Pinpoint the cell where the given text exists, returning its [x, y] midpoint coordinate. 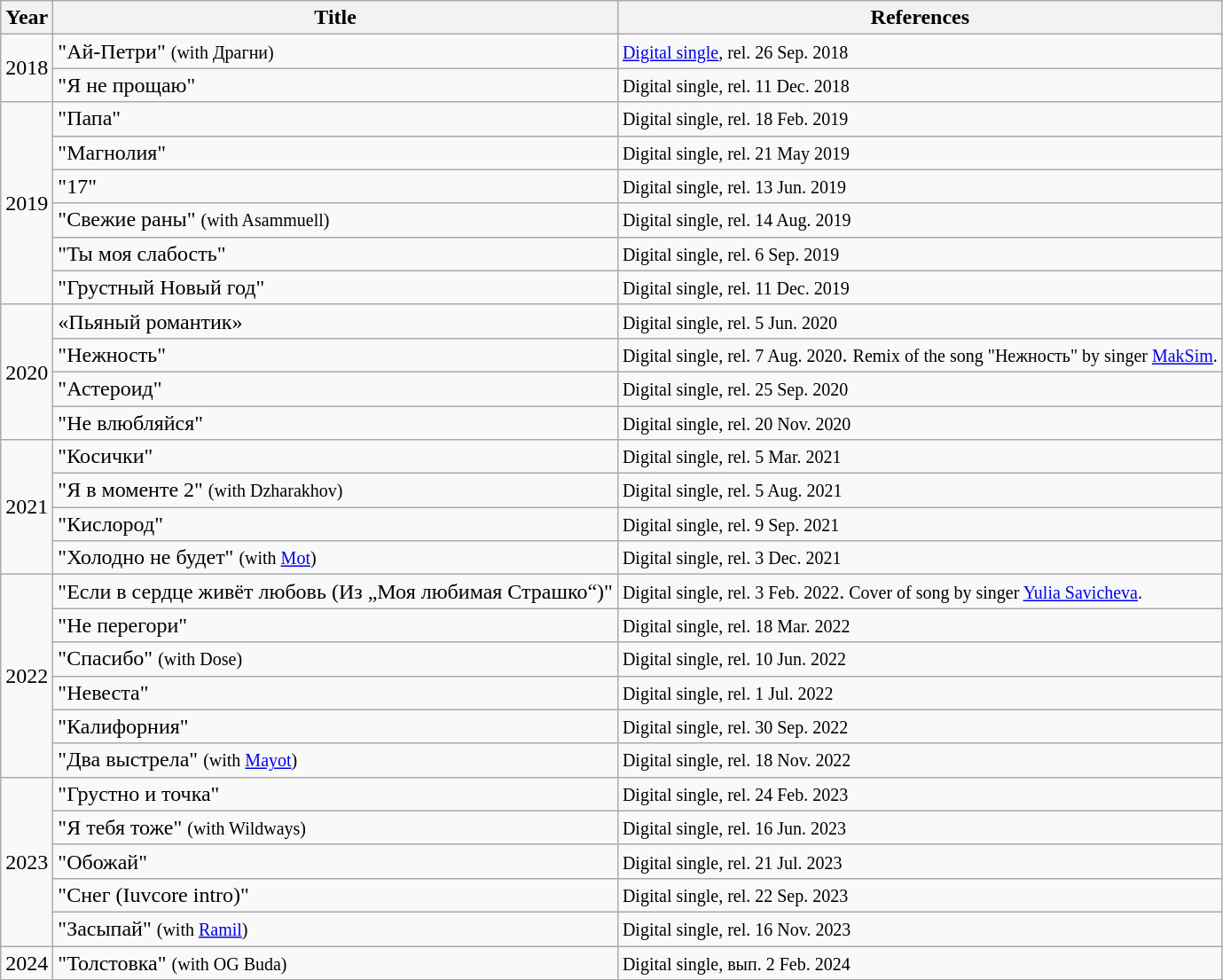
Digital single, rel. 10 Jun. 2022 [920, 659]
Digital single, rel. 16 Jun. 2023 [920, 827]
Digital single, rel. 16 Nov. 2023 [920, 929]
"Кислород" [335, 524]
2024 [27, 962]
2020 [27, 372]
Digital single, rel. 6 Sep. 2019 [920, 254]
"Я не прощаю" [335, 85]
2023 [27, 861]
Year [27, 18]
Digital single, rel. 21 May 2019 [920, 153]
"Засыпай" (with Ramil) [335, 929]
Digital single, rel. 11 Dec. 2019 [920, 287]
"Грустный Новый год" [335, 287]
Digital single, rel. 13 Jun. 2019 [920, 186]
Digital single, rel. 22 Sep. 2023 [920, 895]
Digital single, rel. 5 Jun. 2020 [920, 321]
Digital single, rel. 1 Jul. 2022 [920, 693]
"Невеста" [335, 693]
"Если в сердце живёт любовь (Из „Моя любимая Страшко“)" [335, 592]
Digital single, rel. 3 Dec. 2021 [920, 558]
Digital single, rel. 30 Sep. 2022 [920, 726]
"Толстовка" (with OG Buda) [335, 962]
"Свежие раны" (with Asammuell) [335, 220]
"Снег (Iuvcore intro)" [335, 895]
"17" [335, 186]
References [920, 18]
"Астероид" [335, 388]
2022 [27, 676]
"Обожай" [335, 861]
Digital single, rel. 18 Mar. 2022 [920, 625]
"Я тебя тоже" (with Wildways) [335, 827]
Title [335, 18]
"Не влюбляйся" [335, 423]
"Не перегори" [335, 625]
«‎Пьяный романтик» [335, 321]
Digital single, rel. 24 Feb. 2023 [920, 794]
"Ай-Петри" (with Драгни) [335, 51]
Digital single, rel. 18 Feb. 2019 [920, 119]
"Я в моменте 2" (with Dzharakhov) [335, 490]
Digital single, rel. 26 Sep. 2018 [920, 51]
Digital single, rel. 21 Jul. 2023 [920, 861]
Digital single, rel. 18 Nov. 2022 [920, 760]
Digital single, rel. 7 Aug. 2020. Remix of the song "Нежность" by singer MakSim. [920, 355]
Digital single, rel. 5 Aug. 2021 [920, 490]
"Калифорния" [335, 726]
"Магнолия" [335, 153]
"Спасибо" (with Dose) [335, 659]
Digital single, rel. 3 Feb. 2022. Cover of song by singer Yulia Savicheva. [920, 592]
2019 [27, 203]
Digital single, rel. 20 Nov. 2020 [920, 423]
"Косички" [335, 457]
"Ты моя слабость" [335, 254]
Digital single, rel. 9 Sep. 2021 [920, 524]
Digital single, вып. 2 Feb. 2024 [920, 962]
2021 [27, 507]
"Грустно и точка" [335, 794]
Digital single, rel. 14 Aug. 2019 [920, 220]
2018 [27, 68]
"Нежность" [335, 355]
Digital single, rel. 25 Sep. 2020 [920, 388]
Digital single, rel. 5 Mar. 2021 [920, 457]
Digital single, rel. 11 Dec. 2018 [920, 85]
"Папа" [335, 119]
"Два выстрела" (with Mayot) [335, 760]
"Холодно не будет" (with Mot) [335, 558]
